For the text-containing cell, return its midpoint in [X, Y] coordinate format. 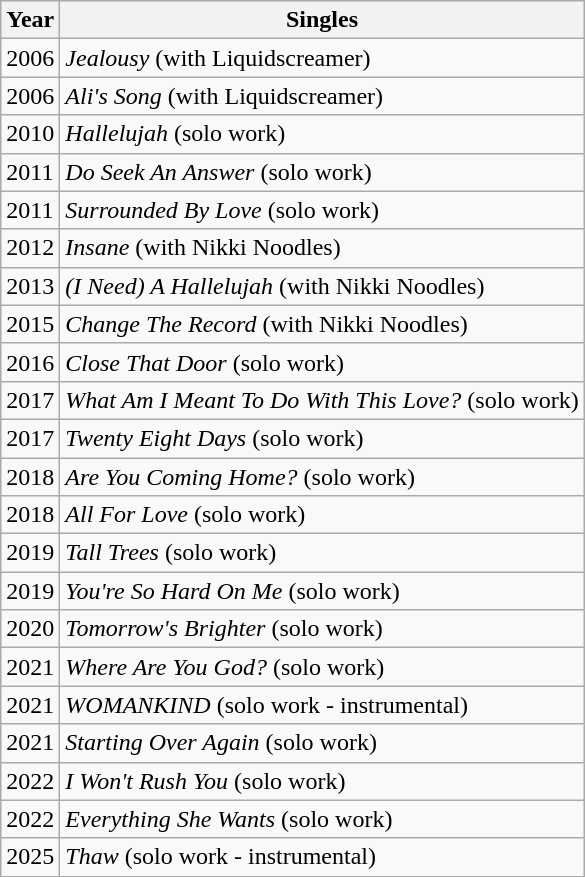
Jealousy (with Liquidscreamer) [322, 58]
2012 [30, 248]
WOMANKIND (solo work - instrumental) [322, 705]
You're So Hard On Me (solo work) [322, 591]
I Won't Rush You (solo work) [322, 781]
Do Seek An Answer (solo work) [322, 172]
2015 [30, 324]
What Am I Meant To Do With This Love? (solo work) [322, 400]
2016 [30, 362]
2013 [30, 286]
Everything She Wants (solo work) [322, 819]
2020 [30, 629]
2010 [30, 134]
Insane (with Nikki Noodles) [322, 248]
Tomorrow's Brighter (solo work) [322, 629]
Year [30, 20]
Change The Record (with Nikki Noodles) [322, 324]
Hallelujah (solo work) [322, 134]
Starting Over Again (solo work) [322, 743]
Surrounded By Love (solo work) [322, 210]
Are You Coming Home? (solo work) [322, 477]
Ali's Song (with Liquidscreamer) [322, 96]
Singles [322, 20]
Tall Trees (solo work) [322, 553]
Twenty Eight Days (solo work) [322, 438]
2025 [30, 857]
Where Are You God? (solo work) [322, 667]
(I Need) A Hallelujah (with Nikki Noodles) [322, 286]
Thaw (solo work - instrumental) [322, 857]
Close That Door (solo work) [322, 362]
All For Love (solo work) [322, 515]
